Return [X, Y] of the center of cell containing provided text 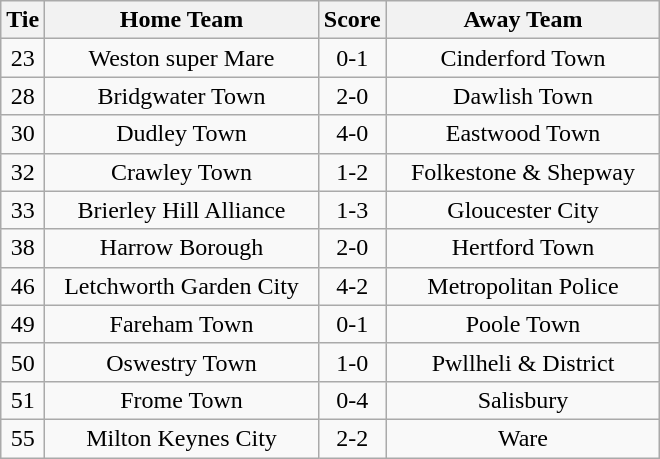
Brierley Hill Alliance [182, 210]
Pwllheli & District [523, 362]
Tie [23, 20]
Cinderford Town [523, 58]
Score [352, 20]
4-2 [352, 286]
Frome Town [182, 400]
Hertford Town [523, 248]
0-4 [352, 400]
38 [23, 248]
23 [23, 58]
2-2 [352, 438]
46 [23, 286]
55 [23, 438]
Letchworth Garden City [182, 286]
Crawley Town [182, 172]
4-0 [352, 134]
51 [23, 400]
Dudley Town [182, 134]
50 [23, 362]
Harrow Borough [182, 248]
Home Team [182, 20]
Gloucester City [523, 210]
Oswestry Town [182, 362]
Salisbury [523, 400]
Fareham Town [182, 324]
49 [23, 324]
32 [23, 172]
1-3 [352, 210]
Bridgwater Town [182, 96]
1-2 [352, 172]
Eastwood Town [523, 134]
Dawlish Town [523, 96]
30 [23, 134]
28 [23, 96]
Milton Keynes City [182, 438]
Away Team [523, 20]
Ware [523, 438]
Metropolitan Police [523, 286]
Folkestone & Shepway [523, 172]
Poole Town [523, 324]
1-0 [352, 362]
33 [23, 210]
Weston super Mare [182, 58]
